From the cell containing the given text, extract its center point as [x, y] coordinate. 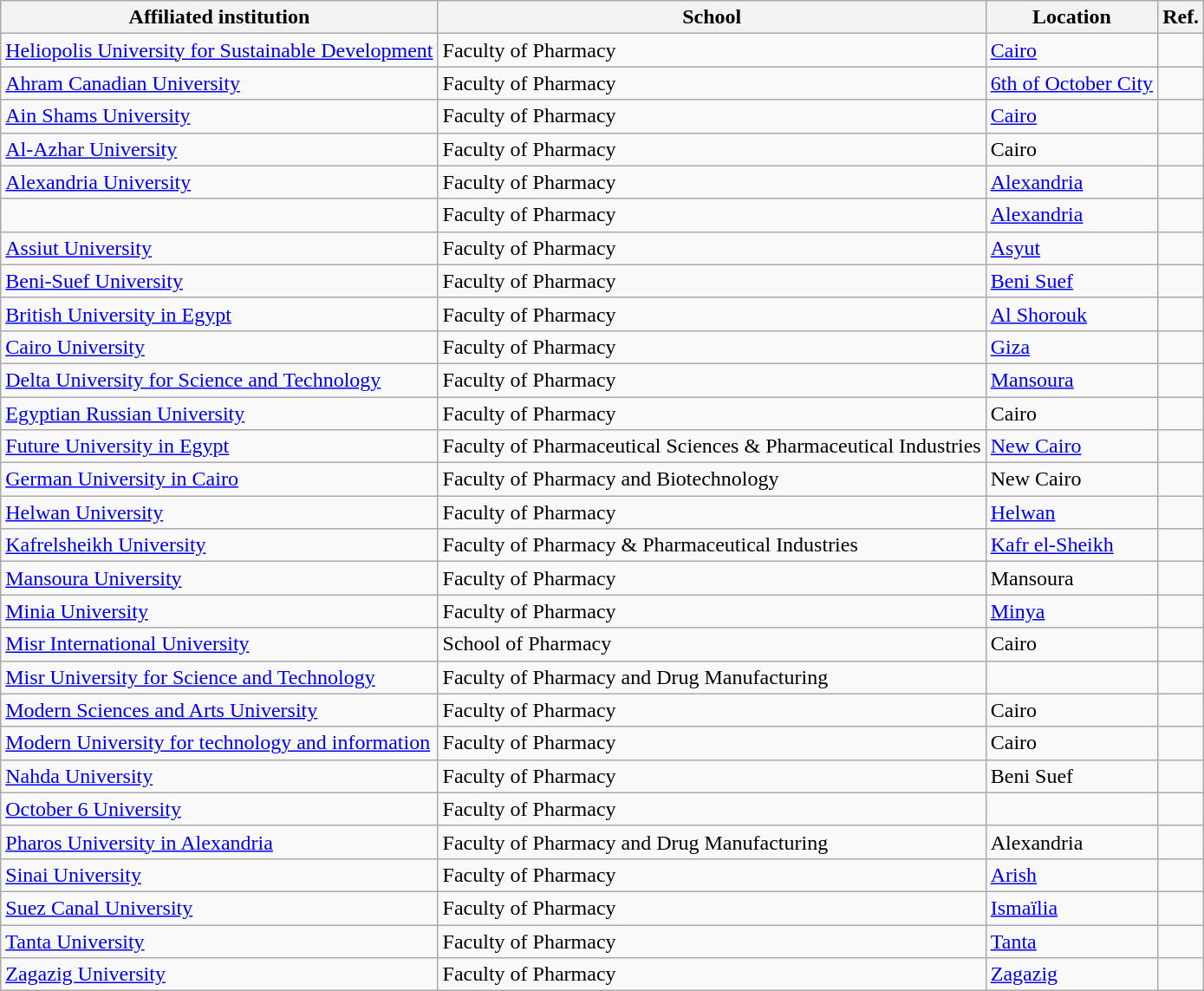
Ahram Canadian University [219, 83]
Faculty of Pharmacy and Biotechnology [712, 479]
Future University in Egypt [219, 447]
Pharos University in Alexandria [219, 842]
Sinai University [219, 875]
Faculty of Pharmacy & Pharmaceutical Industries [712, 545]
Al-Azhar University [219, 149]
Misr University for Science and Technology [219, 677]
Heliopolis University for Sustainable Development [219, 50]
Helwan [1071, 512]
Minia University [219, 611]
Ismaïlia [1071, 908]
Location [1071, 17]
Mansoura University [219, 578]
Alexandria University [219, 182]
Nahda University [219, 776]
Asyut [1071, 248]
Zagazig [1071, 975]
Ref. [1181, 17]
Al Shorouk [1071, 314]
Kafrelsheikh University [219, 545]
Tanta University [219, 941]
October 6 University [219, 809]
Kafr el-Sheikh [1071, 545]
Modern University for technology and information [219, 743]
Delta University for Science and Technology [219, 380]
School of Pharmacy [712, 644]
Giza [1071, 347]
Suez Canal University [219, 908]
British University in Egypt [219, 314]
Helwan University [219, 512]
Arish [1071, 875]
Assiut University [219, 248]
Modern Sciences and Arts University [219, 710]
German University in Cairo [219, 479]
School [712, 17]
Minya [1071, 611]
Zagazig University [219, 975]
Misr International University [219, 644]
Ain Shams University [219, 116]
Egyptian Russian University [219, 414]
Affiliated institution [219, 17]
Beni-Suef University [219, 281]
6th of October City [1071, 83]
Tanta [1071, 941]
Faculty of Pharmaceutical Sciences & Pharmaceutical Industries [712, 447]
Cairo University [219, 347]
